Detect which cell encompasses the target text, then output its (x, y) center coordinate. 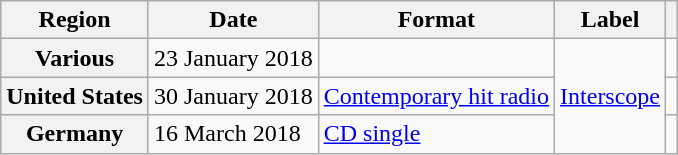
United States (75, 96)
Germany (75, 134)
Format (436, 20)
Label (610, 20)
Region (75, 20)
Interscope (610, 96)
23 January 2018 (233, 58)
CD single (436, 134)
Various (75, 58)
16 March 2018 (233, 134)
Date (233, 20)
30 January 2018 (233, 96)
Contemporary hit radio (436, 96)
